Locate the cell with the specified text and output its (x, y) center coordinate. 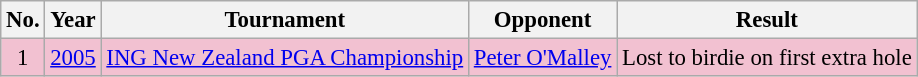
2005 (73, 58)
Opponent (542, 20)
No. (23, 20)
Peter O'Malley (542, 58)
Year (73, 20)
Result (767, 20)
Lost to birdie on first extra hole (767, 58)
ING New Zealand PGA Championship (284, 58)
1 (23, 58)
Tournament (284, 20)
